Locate the cell with the specified text and output its [x, y] center coordinate. 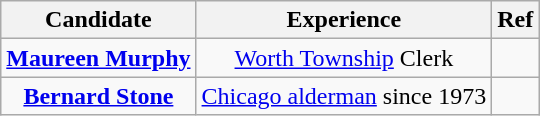
Maureen Murphy [98, 58]
Experience [344, 20]
Bernard Stone [98, 96]
Ref [516, 20]
Worth Township Clerk [344, 58]
Candidate [98, 20]
Chicago alderman since 1973 [344, 96]
